For the text-containing cell, return its midpoint in [x, y] coordinate format. 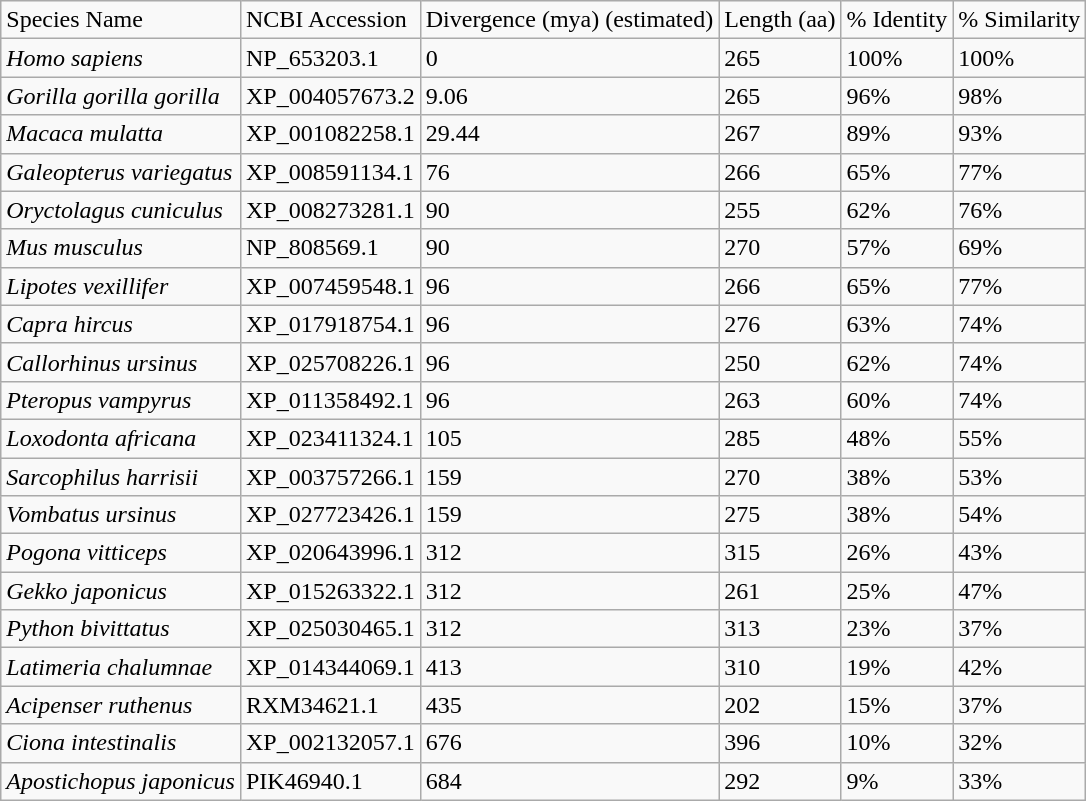
261 [780, 591]
48% [897, 438]
315 [780, 553]
93% [1020, 134]
76 [569, 172]
684 [569, 781]
Pteropus vampyrus [121, 400]
XP_001082258.1 [330, 134]
Species Name [121, 20]
XP_023411324.1 [330, 438]
XP_020643996.1 [330, 553]
PIK46940.1 [330, 781]
57% [897, 248]
285 [780, 438]
53% [1020, 477]
310 [780, 667]
63% [897, 324]
Vombatus ursinus [121, 515]
XP_015263322.1 [330, 591]
29.44 [569, 134]
413 [569, 667]
96% [897, 96]
XP_011358492.1 [330, 400]
55% [1020, 438]
Lipotes vexillifer [121, 286]
XP_002132057.1 [330, 743]
10% [897, 743]
26% [897, 553]
275 [780, 515]
Gekko japonicus [121, 591]
NP_808569.1 [330, 248]
25% [897, 591]
202 [780, 705]
23% [897, 629]
XP_003757266.1 [330, 477]
89% [897, 134]
267 [780, 134]
676 [569, 743]
Pogona vitticeps [121, 553]
RXM34621.1 [330, 705]
292 [780, 781]
Apostichopus japonicus [121, 781]
250 [780, 362]
% Identity [897, 20]
313 [780, 629]
276 [780, 324]
98% [1020, 96]
19% [897, 667]
Python bivittatus [121, 629]
XP_025030465.1 [330, 629]
Oryctolagus cuniculus [121, 210]
255 [780, 210]
XP_008273281.1 [330, 210]
Ciona intestinalis [121, 743]
9.06 [569, 96]
XP_008591134.1 [330, 172]
XP_007459548.1 [330, 286]
Sarcophilus harrisii [121, 477]
Acipenser ruthenus [121, 705]
435 [569, 705]
XP_027723426.1 [330, 515]
Gorilla gorilla gorilla [121, 96]
76% [1020, 210]
15% [897, 705]
42% [1020, 667]
NCBI Accession [330, 20]
Galeopterus variegatus [121, 172]
Macaca mulatta [121, 134]
XP_025708226.1 [330, 362]
XP_017918754.1 [330, 324]
60% [897, 400]
Callorhinus ursinus [121, 362]
0 [569, 58]
NP_653203.1 [330, 58]
396 [780, 743]
Capra hircus [121, 324]
Homo sapiens [121, 58]
69% [1020, 248]
% Similarity [1020, 20]
54% [1020, 515]
XP_014344069.1 [330, 667]
32% [1020, 743]
263 [780, 400]
Length (aa) [780, 20]
Loxodonta africana [121, 438]
Latimeria chalumnae [121, 667]
XP_004057673.2 [330, 96]
Divergence (mya) (estimated) [569, 20]
43% [1020, 553]
33% [1020, 781]
47% [1020, 591]
9% [897, 781]
105 [569, 438]
Mus musculus [121, 248]
